Identify which cell holds the provided text, then report its (X, Y) central coordinate. 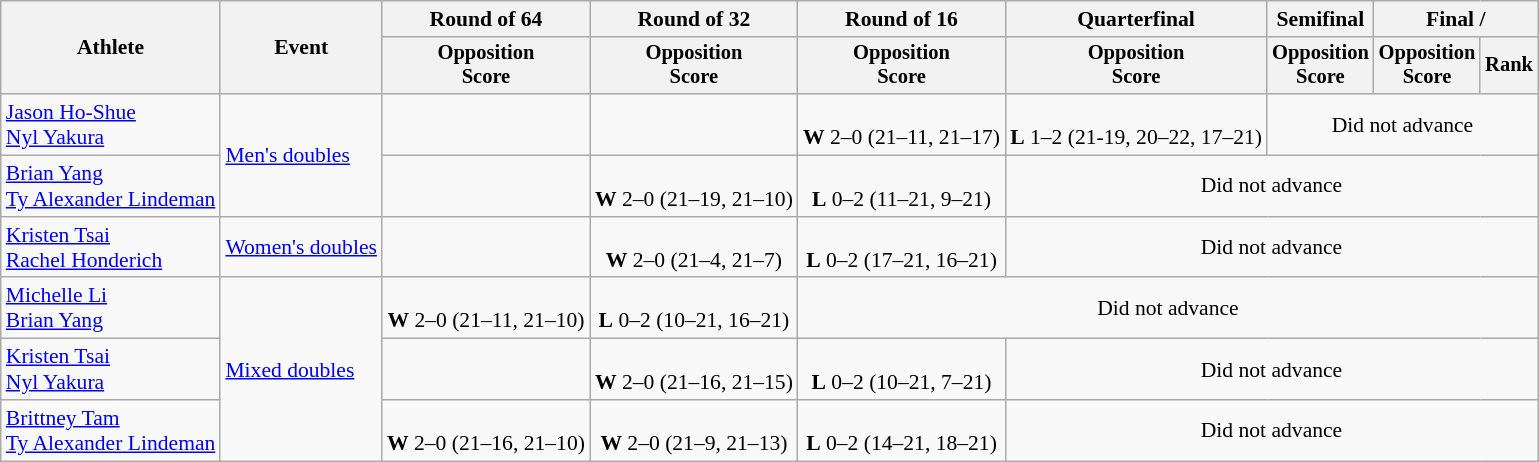
W 2–0 (21–19, 21–10) (694, 186)
L 0–2 (10–21, 7–21) (902, 370)
Quarterfinal (1136, 19)
Final / (1456, 19)
Brittney TamTy Alexander Lindeman (111, 430)
W 2–0 (21–16, 21–15) (694, 370)
Round of 16 (902, 19)
Mixed doubles (301, 370)
L 0–2 (17–21, 16–21) (902, 248)
Men's doubles (301, 155)
Round of 32 (694, 19)
L 1–2 (21-19, 20–22, 17–21) (1136, 124)
Michelle LiBrian Yang (111, 308)
Jason Ho-ShueNyl Yakura (111, 124)
W 2–0 (21–4, 21–7) (694, 248)
Event (301, 48)
W 2–0 (21–11, 21–17) (902, 124)
Brian YangTy Alexander Lindeman (111, 186)
L 0–2 (11–21, 9–21) (902, 186)
L 0–2 (10–21, 16–21) (694, 308)
Semifinal (1320, 19)
Rank (1509, 66)
Kristen TsaiNyl Yakura (111, 370)
Round of 64 (486, 19)
W 2–0 (21–11, 21–10) (486, 308)
Kristen TsaiRachel Honderich (111, 248)
W 2–0 (21–9, 21–13) (694, 430)
W 2–0 (21–16, 21–10) (486, 430)
Athlete (111, 48)
L 0–2 (14–21, 18–21) (902, 430)
Women's doubles (301, 248)
